From the cell containing the given text, extract its center point as [X, Y] coordinate. 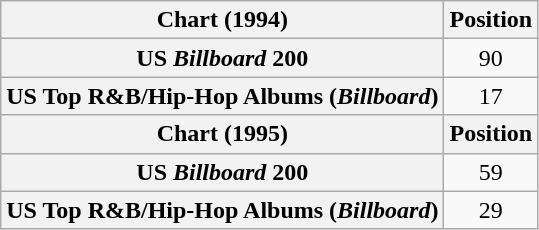
Chart (1994) [222, 20]
Chart (1995) [222, 134]
59 [491, 172]
29 [491, 210]
17 [491, 96]
90 [491, 58]
